Pinpoint the cell where the given text exists, returning its [X, Y] midpoint coordinate. 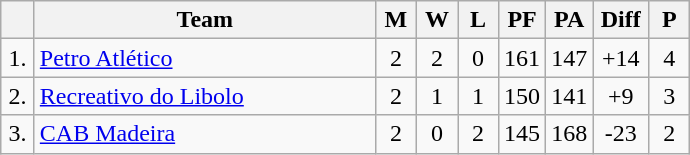
+9 [621, 96]
141 [570, 96]
3. [18, 134]
161 [522, 58]
168 [570, 134]
PA [570, 20]
145 [522, 134]
L [478, 20]
PF [522, 20]
-23 [621, 134]
1. [18, 58]
W [436, 20]
+14 [621, 58]
P [670, 20]
Petro Atlético [204, 58]
3 [670, 96]
M [396, 20]
Team [204, 20]
Recreativo do Libolo [204, 96]
150 [522, 96]
4 [670, 58]
2. [18, 96]
CAB Madeira [204, 134]
147 [570, 58]
Diff [621, 20]
